Search for the cell housing the specified text and yield its (X, Y) center coordinate. 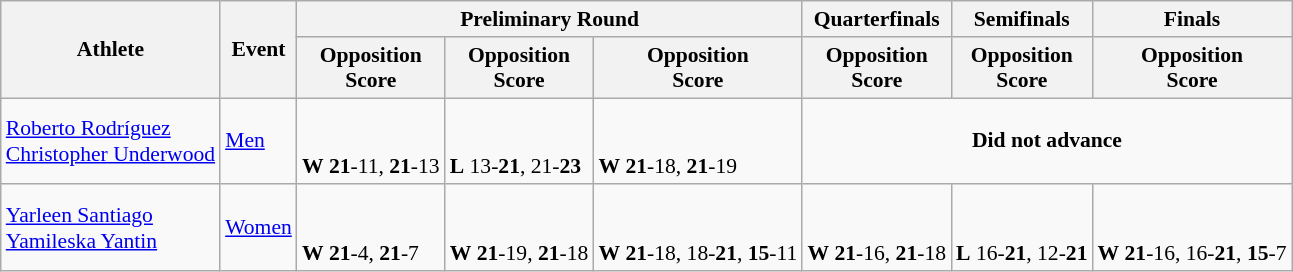
Athlete (110, 50)
W 21-18, 21-19 (698, 142)
Women (258, 228)
L 16-21, 12-21 (1022, 228)
Semifinals (1022, 19)
Roberto RodríguezChristopher Underwood (110, 142)
W 21-11, 21-13 (371, 142)
Quarterfinals (876, 19)
Men (258, 142)
Did not advance (1046, 142)
W 21-4, 21-7 (371, 228)
W 21-18, 18-21, 15-11 (698, 228)
W 21-16, 16-21, 15-7 (1192, 228)
W 21-16, 21-18 (876, 228)
Yarleen SantiagoYamileska Yantin (110, 228)
W 21-19, 21-18 (520, 228)
L 13-21, 21-23 (520, 142)
Event (258, 50)
Finals (1192, 19)
Preliminary Round (550, 19)
